Find where the given text appears and provide that cell's center as (X, Y) coordinate. 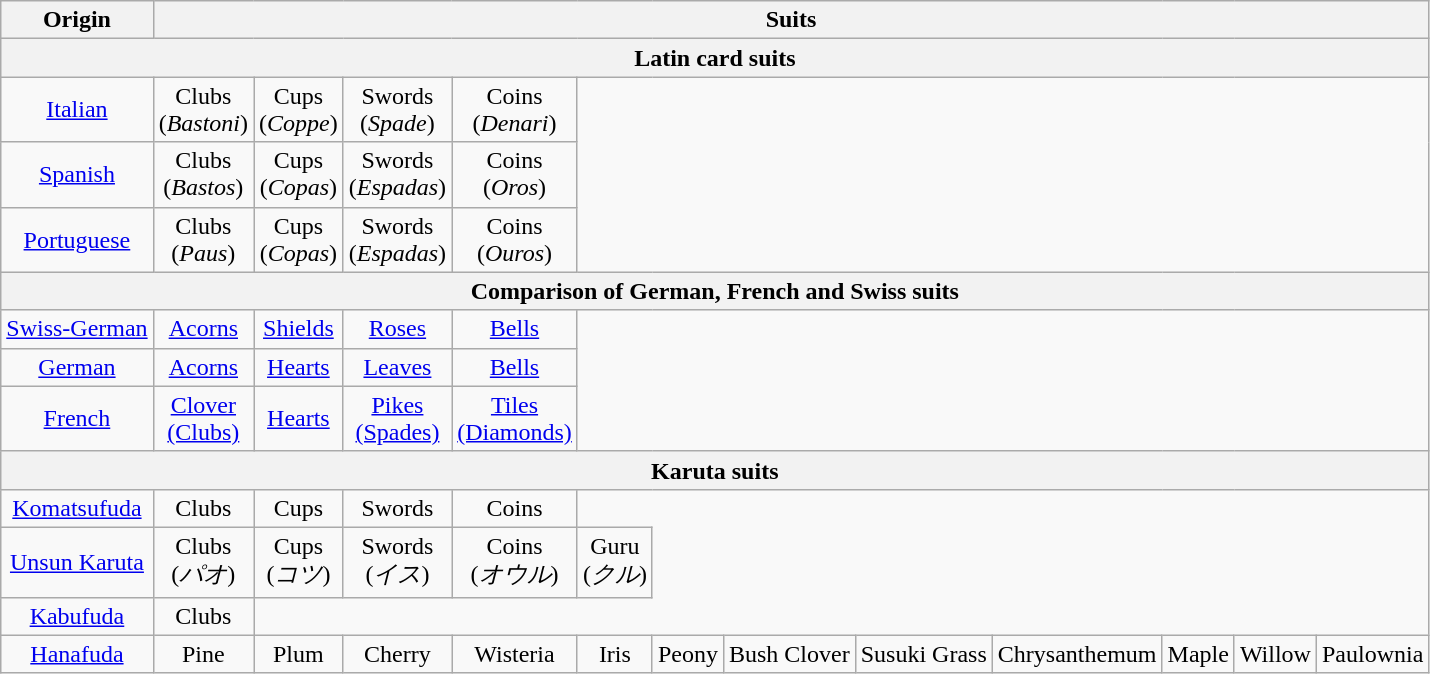
Pine (203, 654)
Comparison of German, French and Swiss suits (715, 291)
Coins(Oros) (515, 174)
Roses (397, 329)
Swords(イス) (397, 562)
German (77, 367)
Maple (1198, 654)
Wisteria (515, 654)
Clubs(パオ) (203, 562)
Portuguese (77, 240)
Spanish (77, 174)
Unsun Karuta (77, 562)
Swords(Spade) (397, 110)
Latin card suits (715, 58)
Paul­ownia (1372, 654)
Kabufuda (77, 616)
Plum (299, 654)
Leaves (397, 367)
Clubs(Paus) (203, 240)
Willow (1275, 654)
Hanafuda (77, 654)
Swiss-German (77, 329)
Cups (299, 508)
Swords (397, 508)
Italian (77, 110)
French (77, 418)
Guru(クル) (614, 562)
Origin (77, 20)
Pikes(Spades) (397, 418)
Cups(Coppe) (299, 110)
Coins (515, 508)
Cherry (397, 654)
Clubs(Bastos) (203, 174)
Susuki Grass (924, 654)
Karuta suits (715, 470)
Tiles(Diamonds) (515, 418)
Coins(オウル) (515, 562)
Iris (614, 654)
Coins(Denari) (515, 110)
Cups(コツ) (299, 562)
Chrysan­themum (1077, 654)
Peony (688, 654)
Clubs(Bastoni) (203, 110)
Suits (791, 20)
Bush Clover (789, 654)
Coins(Ouros) (515, 240)
Clover(Clubs) (203, 418)
Shields (299, 329)
Komatsufuda (77, 508)
